Find where the given text appears and provide that cell's center as (X, Y) coordinate. 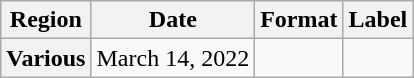
Region (46, 20)
Format (299, 20)
Various (46, 58)
March 14, 2022 (173, 58)
Date (173, 20)
Label (378, 20)
